Return (x, y) of the center of cell containing provided text 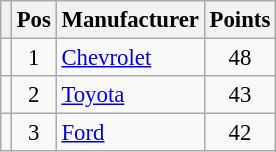
48 (240, 58)
Ford (130, 133)
2 (34, 95)
3 (34, 133)
Chevrolet (130, 58)
43 (240, 95)
Pos (34, 20)
Points (240, 20)
1 (34, 58)
Manufacturer (130, 20)
Toyota (130, 95)
42 (240, 133)
